Locate the cell with the specified text and output its (x, y) center coordinate. 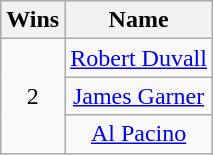
Robert Duvall (139, 58)
James Garner (139, 96)
Name (139, 20)
Al Pacino (139, 134)
Wins (33, 20)
2 (33, 96)
